Provide the [x, y] coordinate of the cell's center where the given text is located.  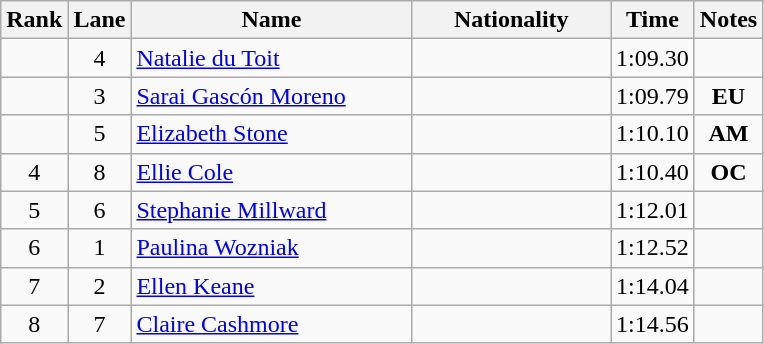
Rank [34, 20]
Natalie du Toit [272, 58]
Claire Cashmore [272, 324]
Name [272, 20]
1:12.52 [653, 248]
Elizabeth Stone [272, 134]
Stephanie Millward [272, 210]
1:09.79 [653, 96]
OC [728, 172]
Time [653, 20]
Paulina Wozniak [272, 248]
1:10.10 [653, 134]
Notes [728, 20]
Ellen Keane [272, 286]
1:14.04 [653, 286]
Ellie Cole [272, 172]
1:12.01 [653, 210]
1 [100, 248]
Nationality [512, 20]
Sarai Gascón Moreno [272, 96]
2 [100, 286]
1:09.30 [653, 58]
Lane [100, 20]
EU [728, 96]
1:10.40 [653, 172]
1:14.56 [653, 324]
3 [100, 96]
AM [728, 134]
